Output the [X, Y] coordinate of the center of the cell containing the given text.  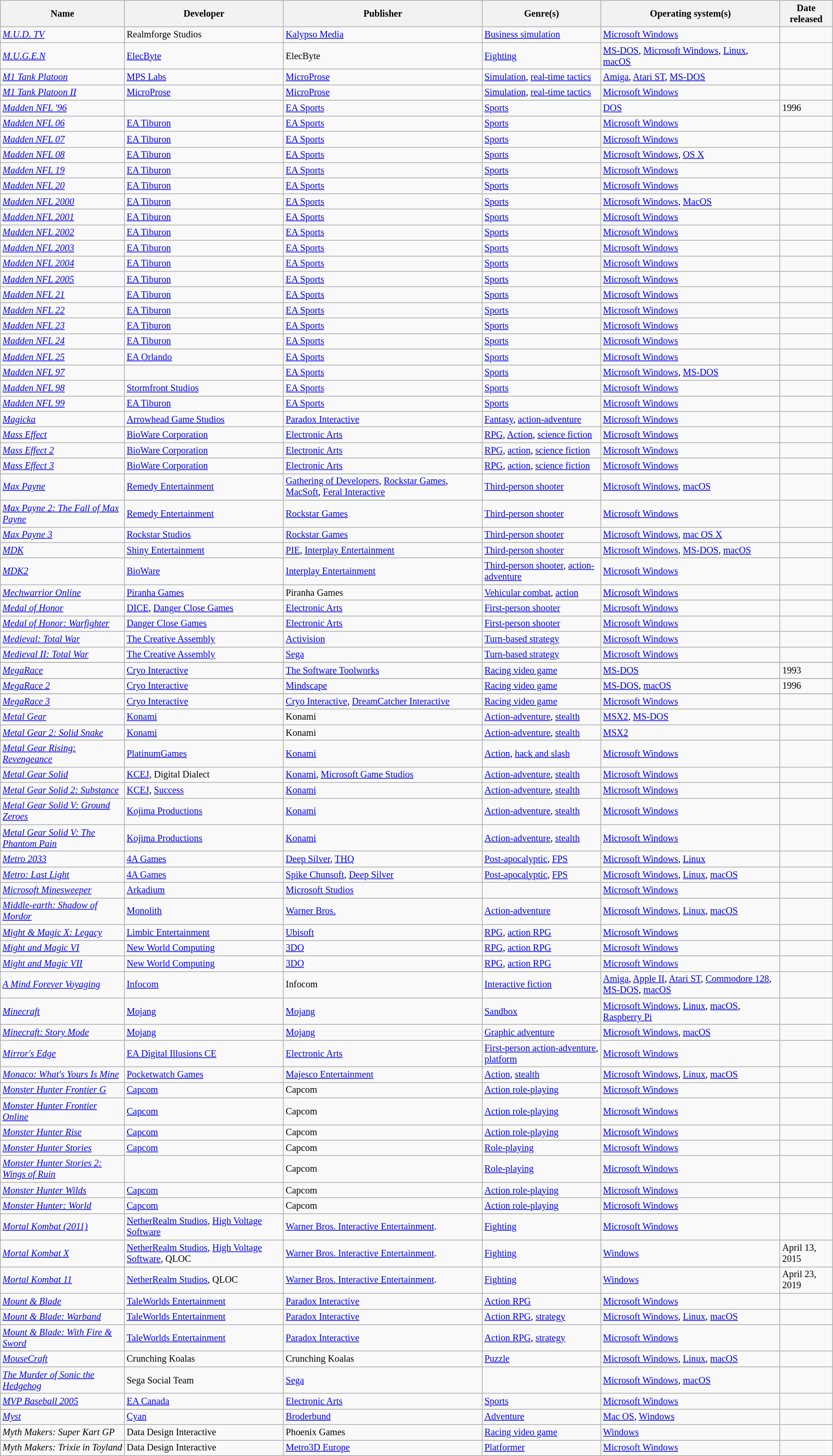
Phoenix Games [383, 1432]
Limbic Entertainment [204, 932]
Madden NFL 98 [62, 388]
Metal Gear 2: Solid Snake [62, 733]
Spike Chunsoft, Deep Silver [383, 875]
MVP Baseball 2005 [62, 1401]
Madden NFL 2000 [62, 202]
Vehicular combat, action [541, 593]
Monolith [204, 911]
Max Payne 2: The Fall of Max Payne [62, 514]
Madden NFL 22 [62, 310]
Graphic adventure [541, 1032]
MS-DOS [691, 670]
Kalypso Media [383, 35]
RPG, Action, science fiction [541, 434]
Mass Effect 3 [62, 466]
Adventure [541, 1417]
Madden NFL '96 [62, 108]
Action, stealth [541, 1075]
Metal Gear Solid V: Ground Zeroes [62, 811]
Mount & Blade [62, 1301]
Cryo Interactive, DreamCatcher Interactive [383, 701]
Mount & Blade: Warband [62, 1317]
MouseCraft [62, 1359]
Gathering of Developers, Rockstar Games, MacSoft, Feral Interactive [383, 487]
Middle-earth: Shadow of Mordor [62, 911]
Metro: Last Light [62, 875]
MDK2 [62, 571]
Ubisoft [383, 932]
Madden NFL 97 [62, 373]
BioWare [204, 571]
M1 Tank Platoon [62, 77]
Medal of Honor [62, 608]
M1 Tank Platoon II [62, 92]
EA Digital Illusions CE [204, 1053]
Amiga, Apple II, Atari ST, Commodore 128, MS-DOS, macOS [691, 985]
Action-adventure [541, 911]
DICE, Danger Close Games [204, 608]
EA Orlando [204, 357]
Sega Social Team [204, 1380]
Madden NFL 2002 [62, 232]
Might & Magic X: Legacy [62, 932]
Arkadium [204, 890]
Myth Makers: Super Kart GP [62, 1432]
Pocketwatch Games [204, 1075]
Microsoft Windows, MS-DOS [691, 373]
Mechwarrior Online [62, 593]
Madden NFL 06 [62, 123]
Mortal Kombat 11 [62, 1280]
Metro 2033 [62, 859]
Myth Makers: Trixie in Toyland [62, 1448]
Publisher [383, 13]
Business simulation [541, 35]
Mirror's Edge [62, 1053]
Madden NFL 21 [62, 294]
Madden NFL 08 [62, 155]
Microsoft Windows, MacOS [691, 202]
Minecraft: Story Mode [62, 1032]
MSX2, MS-DOS [691, 717]
Metal Gear Rising: Revengeance [62, 753]
Warner Bros. [383, 911]
Madden NFL 2004 [62, 263]
Madden NFL 23 [62, 326]
Madden NFL 20 [62, 186]
Date released [806, 13]
Majesco Entertainment [383, 1075]
The Murder of Sonic the Hedgehog [62, 1380]
DOS [691, 108]
Might and Magic VI [62, 948]
Danger Close Games [204, 624]
MPS Labs [204, 77]
Stormfront Studios [204, 388]
Microsoft Windows, OS X [691, 155]
First-person action-adventure, platform [541, 1053]
Monster Hunter: World [62, 1205]
Microsoft Minesweeper [62, 890]
Action RPG [541, 1301]
MegaRace 2 [62, 686]
Metal Gear Solid 2: Substance [62, 790]
MDK [62, 550]
1993 [806, 670]
Metro3D Europe [383, 1448]
Madden NFL 2003 [62, 248]
Monster Hunter Wilds [62, 1190]
Microsoft Windows, MS-DOS, macOS [691, 550]
NetherRealm Studios, QLOC [204, 1280]
Amiga, Atari ST, MS-DOS [691, 77]
KCEJ, Success [204, 790]
Name [62, 13]
Mortal Kombat (2011) [62, 1227]
Puzzle [541, 1359]
M.U.G.E.N [62, 56]
The Software Toolworks [383, 670]
April 13, 2015 [806, 1254]
MS-DOS, macOS [691, 686]
Minecraft [62, 1011]
Operating system(s) [691, 13]
Developer [204, 13]
Madden NFL 99 [62, 404]
Deep Silver, THQ [383, 859]
M.U.D. TV [62, 35]
Platformer [541, 1448]
Monster Hunter Stories 2: Wings of Ruin [62, 1169]
Microsoft Windows, Linux, macOS, Raspberry Pi [691, 1011]
PIE, Interplay Entertainment [383, 550]
Cyan [204, 1417]
Metal Gear [62, 717]
MSX2 [691, 733]
MegaRace [62, 670]
Mindscape [383, 686]
Monster Hunter Stories [62, 1148]
Medal of Honor: Warfighter [62, 624]
Metal Gear Solid V: The Phantom Pain [62, 838]
Interplay Entertainment [383, 571]
Mass Effect [62, 434]
April 23, 2019 [806, 1280]
EA Canada [204, 1401]
Monaco: What's Yours Is Mine [62, 1075]
NetherRealm Studios, High Voltage Software, QLOC [204, 1254]
Madden NFL 24 [62, 341]
Action, hack and slash [541, 753]
Mass Effect 2 [62, 450]
Rockstar Studios [204, 535]
Activision [383, 639]
Madden NFL 2001 [62, 217]
Madden NFL 2005 [62, 279]
Microsoft Studios [383, 890]
Madden NFL 25 [62, 357]
Monster Hunter Frontier Online [62, 1111]
Metal Gear Solid [62, 775]
Myst [62, 1417]
Madden NFL 07 [62, 139]
Monster Hunter Frontier G [62, 1090]
Medieval II: Total War [62, 655]
Monster Hunter Rise [62, 1132]
Magicka [62, 419]
MS-DOS, Microsoft Windows, Linux, macOS [691, 56]
MegaRace 3 [62, 701]
Fantasy, action-adventure [541, 419]
KCEJ, Digital Dialect [204, 775]
Max Payne 3 [62, 535]
Broderbund [383, 1417]
Interactive fiction [541, 985]
Medieval: Total War [62, 639]
Microsoft Windows, Linux [691, 859]
Shiny Entertainment [204, 550]
Mac OS, Windows [691, 1417]
Arrowhead Game Studios [204, 419]
Konami, Microsoft Game Studios [383, 775]
Mount & Blade: With Fire & Sword [62, 1338]
Realmforge Studios [204, 35]
Third-person shooter, action-adventure [541, 571]
Madden NFL 19 [62, 170]
Genre(s) [541, 13]
A Mind Forever Voyaging [62, 985]
Microsoft Windows, mac OS X [691, 535]
Max Payne [62, 487]
Sandbox [541, 1011]
NetherRealm Studios, High Voltage Software [204, 1227]
PlatinumGames [204, 753]
Mortal Kombat X [62, 1254]
Might and Magic VII [62, 963]
